Return the [X, Y] coordinate for the center point of the cell that contains the specified text.  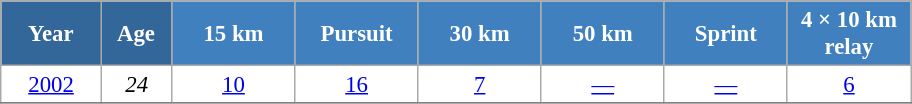
4 × 10 km relay [848, 34]
Year [52, 34]
50 km [602, 34]
2002 [52, 85]
16 [356, 85]
24 [136, 85]
6 [848, 85]
10 [234, 85]
Pursuit [356, 34]
7 [480, 85]
30 km [480, 34]
Age [136, 34]
Sprint [726, 34]
15 km [234, 34]
